Identify which cell holds the provided text, then report its [X, Y] central coordinate. 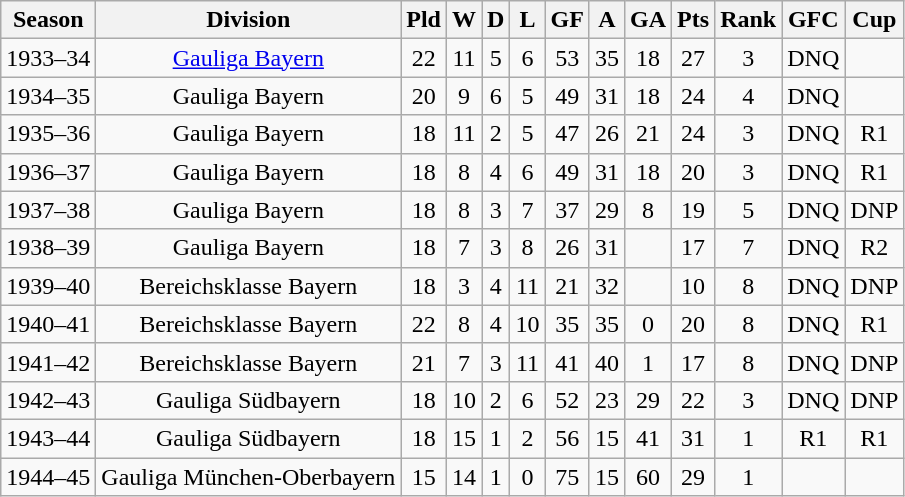
Division [248, 20]
GA [648, 20]
53 [567, 58]
14 [464, 477]
R2 [874, 248]
Pld [424, 20]
D [496, 20]
1937–38 [48, 210]
Cup [874, 20]
19 [694, 210]
27 [694, 58]
47 [567, 134]
9 [464, 96]
Pts [694, 20]
1939–40 [48, 286]
40 [606, 362]
56 [567, 438]
37 [567, 210]
Season [48, 20]
1942–43 [48, 400]
Gauliga München-Oberbayern [248, 477]
W [464, 20]
1941–42 [48, 362]
1936–37 [48, 172]
23 [606, 400]
52 [567, 400]
GF [567, 20]
1935–36 [48, 134]
1943–44 [48, 438]
A [606, 20]
1933–34 [48, 58]
L [528, 20]
1934–35 [48, 96]
Rank [748, 20]
32 [606, 286]
GFC [814, 20]
60 [648, 477]
1940–41 [48, 324]
75 [567, 477]
1938–39 [48, 248]
1944–45 [48, 477]
